Determine the [X, Y] coordinate at the center of the cell enclosing the given text.  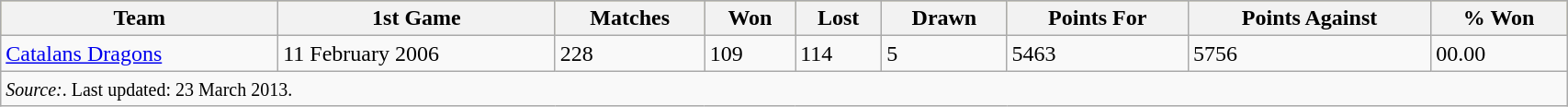
5463 [1097, 53]
5756 [1309, 53]
11 February 2006 [417, 53]
Team [140, 18]
Matches [630, 18]
Points Against [1309, 18]
00.00 [1499, 53]
% Won [1499, 18]
Catalans Dragons [140, 53]
114 [839, 53]
Source:. Last updated: 23 March 2013. [784, 89]
Won [750, 18]
1st Game [417, 18]
109 [750, 53]
Drawn [944, 18]
5 [944, 53]
Lost [839, 18]
Points For [1097, 18]
228 [630, 53]
